Detect which cell encompasses the target text, then output its [X, Y] center coordinate. 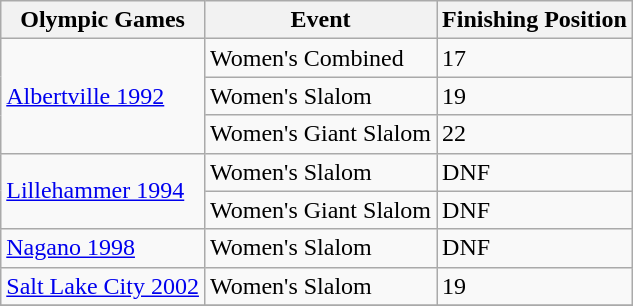
22 [535, 134]
Lillehammer 1994 [103, 191]
Albertville 1992 [103, 96]
Salt Lake City 2002 [103, 286]
Olympic Games [103, 20]
17 [535, 58]
Women's Combined [320, 58]
Event [320, 20]
Finishing Position [535, 20]
Nagano 1998 [103, 248]
